Capture the cell that displays the provided text and extract its [x, y] central coordinate. 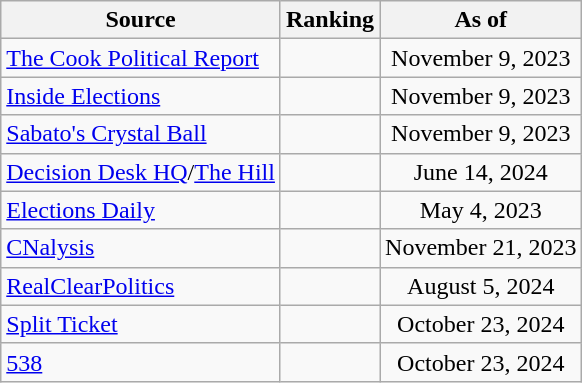
As of [481, 20]
Inside Elections [141, 96]
Source [141, 20]
Split Ticket [141, 324]
Elections Daily [141, 210]
November 21, 2023 [481, 248]
August 5, 2024 [481, 286]
Ranking [330, 20]
The Cook Political Report [141, 58]
May 4, 2023 [481, 210]
Decision Desk HQ/The Hill [141, 172]
CNalysis [141, 248]
Sabato's Crystal Ball [141, 134]
June 14, 2024 [481, 172]
RealClearPolitics [141, 286]
538 [141, 362]
